Output the (X, Y) coordinate of the center of the cell containing the given text.  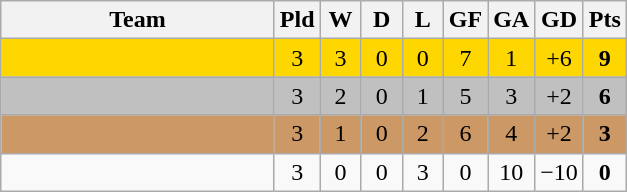
Team (138, 20)
9 (604, 58)
4 (512, 134)
D (382, 20)
10 (512, 172)
−10 (560, 172)
L (422, 20)
Pts (604, 20)
+6 (560, 58)
GA (512, 20)
GD (560, 20)
W (340, 20)
7 (465, 58)
5 (465, 96)
Pld (297, 20)
GF (465, 20)
